Pinpoint the cell where the given text exists, returning its [X, Y] midpoint coordinate. 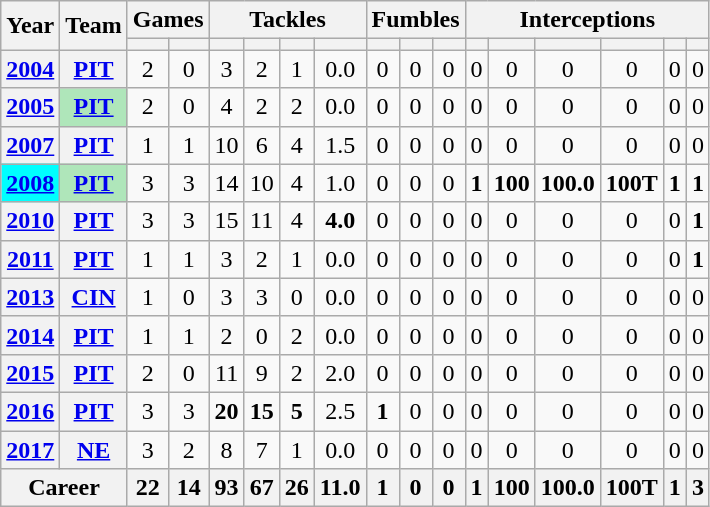
7 [262, 449]
26 [296, 488]
22 [148, 488]
1.5 [340, 145]
CIN [94, 297]
Career [64, 488]
2005 [30, 107]
Games [168, 20]
2014 [30, 335]
8 [226, 449]
2008 [30, 183]
2017 [30, 449]
Team [94, 26]
6 [262, 145]
2011 [30, 259]
Year [30, 26]
2004 [30, 69]
Fumbles [416, 20]
2016 [30, 411]
1.0 [340, 183]
Interceptions [587, 20]
2.5 [340, 411]
5 [296, 411]
NE [94, 449]
9 [262, 373]
2010 [30, 221]
67 [262, 488]
2015 [30, 373]
4.0 [340, 221]
2013 [30, 297]
Tackles [288, 20]
2.0 [340, 373]
2007 [30, 145]
20 [226, 411]
93 [226, 488]
11.0 [340, 488]
